Scan for the cell matching the given text and deliver its (X, Y) coordinate at center. 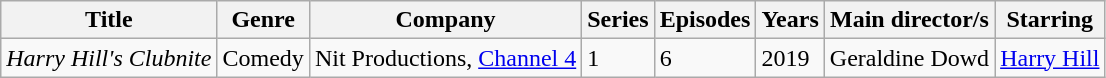
1 (618, 58)
Starring (1050, 20)
Years (790, 20)
Series (618, 20)
Geraldine Dowd (909, 58)
Company (445, 20)
Nit Productions, Channel 4 (445, 58)
Episodes (705, 20)
Genre (263, 20)
Harry Hill's Clubnite (109, 58)
6 (705, 58)
Main director/s (909, 20)
2019 (790, 58)
Harry Hill (1050, 58)
Comedy (263, 58)
Title (109, 20)
